Extract the (X, Y) coordinate from the center of the cell holding the provided text.  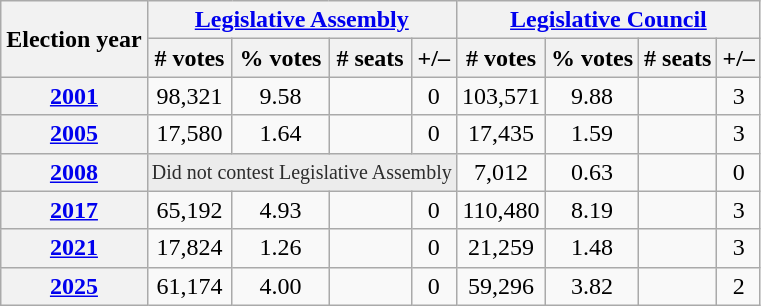
3.82 (592, 286)
2021 (74, 248)
1.26 (280, 248)
17,435 (500, 134)
103,571 (500, 96)
9.58 (280, 96)
2017 (74, 210)
65,192 (190, 210)
17,580 (190, 134)
Election year (74, 39)
Did not contest Legislative Assembly (302, 172)
2 (738, 286)
Legislative Assembly (302, 20)
2005 (74, 134)
17,824 (190, 248)
1.64 (280, 134)
7,012 (500, 172)
61,174 (190, 286)
1.48 (592, 248)
2008 (74, 172)
98,321 (190, 96)
2001 (74, 96)
8.19 (592, 210)
9.88 (592, 96)
1.59 (592, 134)
110,480 (500, 210)
4.93 (280, 210)
0.63 (592, 172)
4.00 (280, 286)
2025 (74, 286)
21,259 (500, 248)
59,296 (500, 286)
Legislative Council (608, 20)
